Identify which cell holds the provided text, then report its [X, Y] central coordinate. 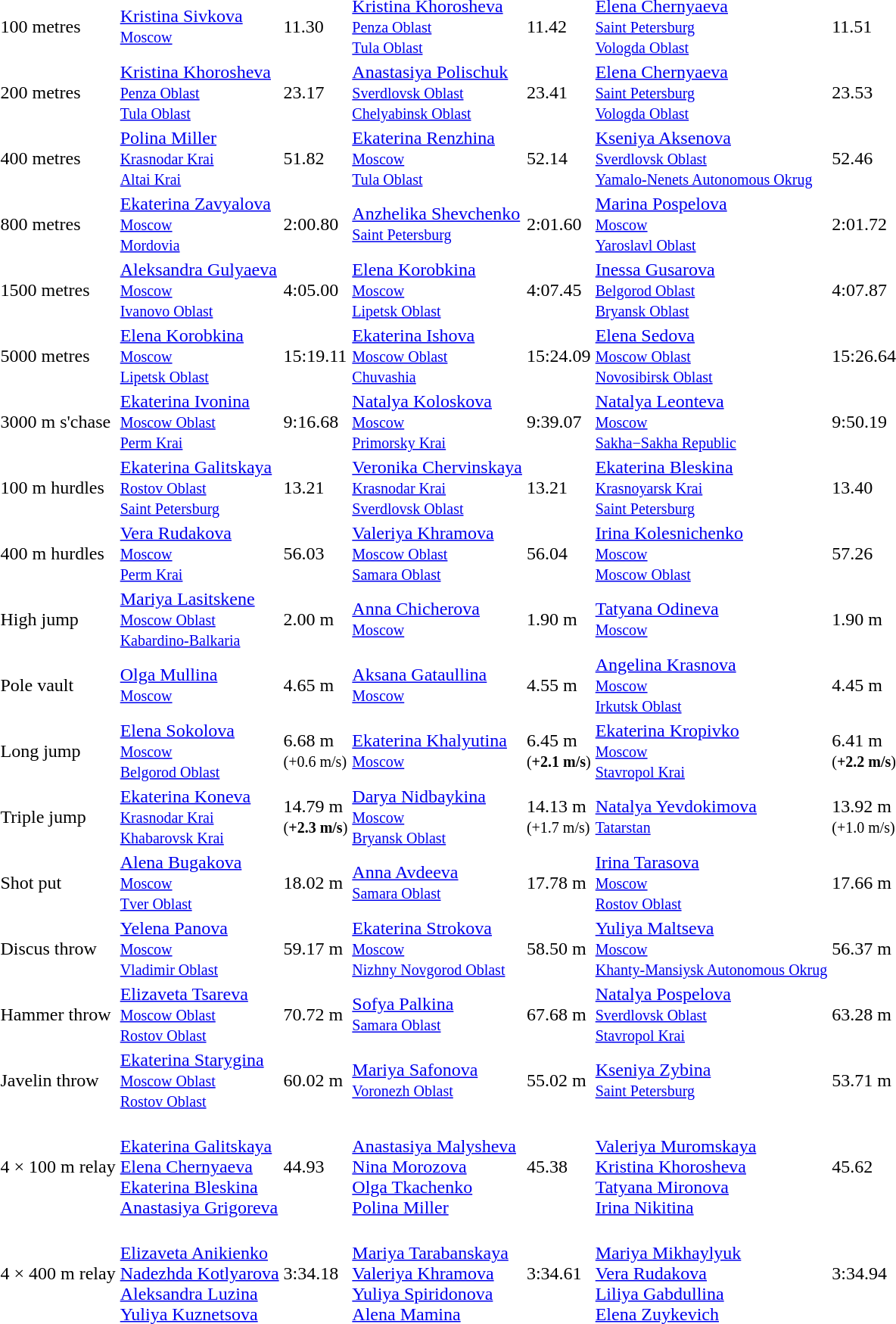
55.02 m [558, 1080]
52.14 [558, 158]
Ekaterina Khalyutina Moscow [437, 751]
Natalya Leonteva Moscow Sakha−Sakha Republic [711, 422]
4:07.45 [558, 290]
Irina Tarasova Moscow Rostov Oblast [711, 883]
59.17 m [316, 949]
Valeriya Muromskaya Kristina Khorosheva Tatyana Mironova Irina Nikitina [711, 1167]
Ekaterina Zavyalova Moscow Mordovia [200, 224]
6.45 m (+2.1 m/s) [558, 751]
15:24.09 [558, 356]
Ekaterina Bleskina Krasnoyarsk Krai Saint Petersburg [711, 488]
Ekaterina Starygina Moscow Oblast Rostov Oblast [200, 1080]
4.55 m [558, 685]
Ekaterina Galitskaya Elena Chernyaeva Ekaterina Bleskina Anastasiya Grigoreva [200, 1167]
Ekaterina Ishova Moscow Oblast Chuvashia [437, 356]
51.82 [316, 158]
44.93 [316, 1167]
2:00.80 [316, 224]
Natalya Pospelova Sverdlovsk Oblast Stavropol Krai [711, 1014]
9:16.68 [316, 422]
58.50 m [558, 949]
Irina Kolesnichenko Moscow Moscow Oblast [711, 553]
Kseniya Zybina Saint Petersburg [711, 1080]
56.03 [316, 553]
45.38 [558, 1167]
56.04 [558, 553]
18.02 m [316, 883]
4.65 m [316, 685]
Natalya Koloskova Moscow Primorsky Krai [437, 422]
Yelena Panova Moscow Vladimir Oblast [200, 949]
14.13 m (+1.7 m/s) [558, 817]
Anzhelika Shevchenko Saint Petersburg [437, 224]
Anastasiya Polischuk Sverdlovsk Oblast Chelyabinsk Oblast [437, 92]
4:05.00 [316, 290]
Ekaterina Ivonina Moscow Oblast Perm Krai [200, 422]
Mariya Lasitskene Moscow Oblast Kabardino-Balkaria [200, 619]
Alena Bugakova Moscow Tver Oblast [200, 883]
Mariya Safonova Voronezh Oblast [437, 1080]
Tatyana Odineva Moscow [711, 619]
6.68 m (+0.6 m/s) [316, 751]
17.78 m [558, 883]
Natalya Yevdokimova Tatarstan [711, 817]
14.79 m (+2.3 m/s) [316, 817]
60.02 m [316, 1080]
Anna Avdeeva Samara Oblast [437, 883]
Aksana Gataullina Moscow [437, 685]
Aleksandra Gulyaeva Moscow Ivanovo Oblast [200, 290]
23.41 [558, 92]
Darya Nidbaykina Moscow Bryansk Oblast [437, 817]
Ekaterina Strokova Moscow Nizhny Novgorod Oblast [437, 949]
Anastasiya Malysheva Nina Morozova Olga Tkachenko Polina Miller [437, 1167]
Olga Mullina Moscow [200, 685]
Elena Sedova Moscow Oblast Novosibirsk Oblast [711, 356]
Marina Pospelova Moscow Yaroslavl Oblast [711, 224]
Ekaterina Renzhina Moscow Tula Oblast [437, 158]
Vera Rudakova Moscow Perm Krai [200, 553]
Inessa Gusarova Belgorod Oblast Bryansk Oblast [711, 290]
9:39.07 [558, 422]
67.68 m [558, 1014]
Kristina Khorosheva Penza Oblast Tula Oblast [200, 92]
23.17 [316, 92]
70.72 m [316, 1014]
Elena Sokolova Moscow Belgorod Oblast [200, 751]
Elizaveta Tsareva Moscow Oblast Rostov Oblast [200, 1014]
Valeriya Khramova Moscow Oblast Samara Oblast [437, 553]
Veronika Chervinskaya Krasnodar Krai Sverdlovsk Oblast [437, 488]
Sofya Palkina Samara Oblast [437, 1014]
1.90 m [558, 619]
2.00 m [316, 619]
Ekaterina Koneva Krasnodar Krai Khabarovsk Krai [200, 817]
Kseniya Aksenova Sverdlovsk Oblast Yamalo-Nenets Autonomous Okrug [711, 158]
2:01.60 [558, 224]
Ekaterina Galitskaya Rostov Oblast Saint Petersburg [200, 488]
Elena Chernyaeva Saint Petersburg Vologda Oblast [711, 92]
Ekaterina Kropivko Moscow Stavropol Krai [711, 751]
Angelina Krasnova Moscow Irkutsk Oblast [711, 685]
Yuliya Maltseva Moscow Khanty-Mansiysk Autonomous Okrug [711, 949]
15:19.11 [316, 356]
Anna Chicherova Moscow [437, 619]
Polina Miller Krasnodar Krai Altai Krai [200, 158]
